Output the (x, y) coordinate of the center of the cell containing the given text.  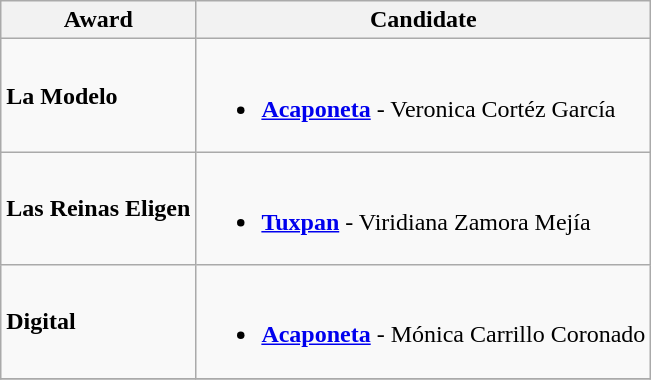
Acaponeta - Veronica Cortéz García (424, 96)
Las Reinas Eligen (98, 208)
Acaponeta - Mónica Carrillo Coronado (424, 322)
Award (98, 20)
Tuxpan - Viridiana Zamora Mejía (424, 208)
Digital (98, 322)
Candidate (424, 20)
La Modelo (98, 96)
